Pinpoint the cell where the given text exists, returning its (X, Y) midpoint coordinate. 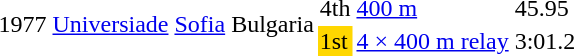
4 × 400 m relay (432, 41)
1st (335, 41)
